Return the (X, Y) coordinate for the center point of the cell that contains the specified text.  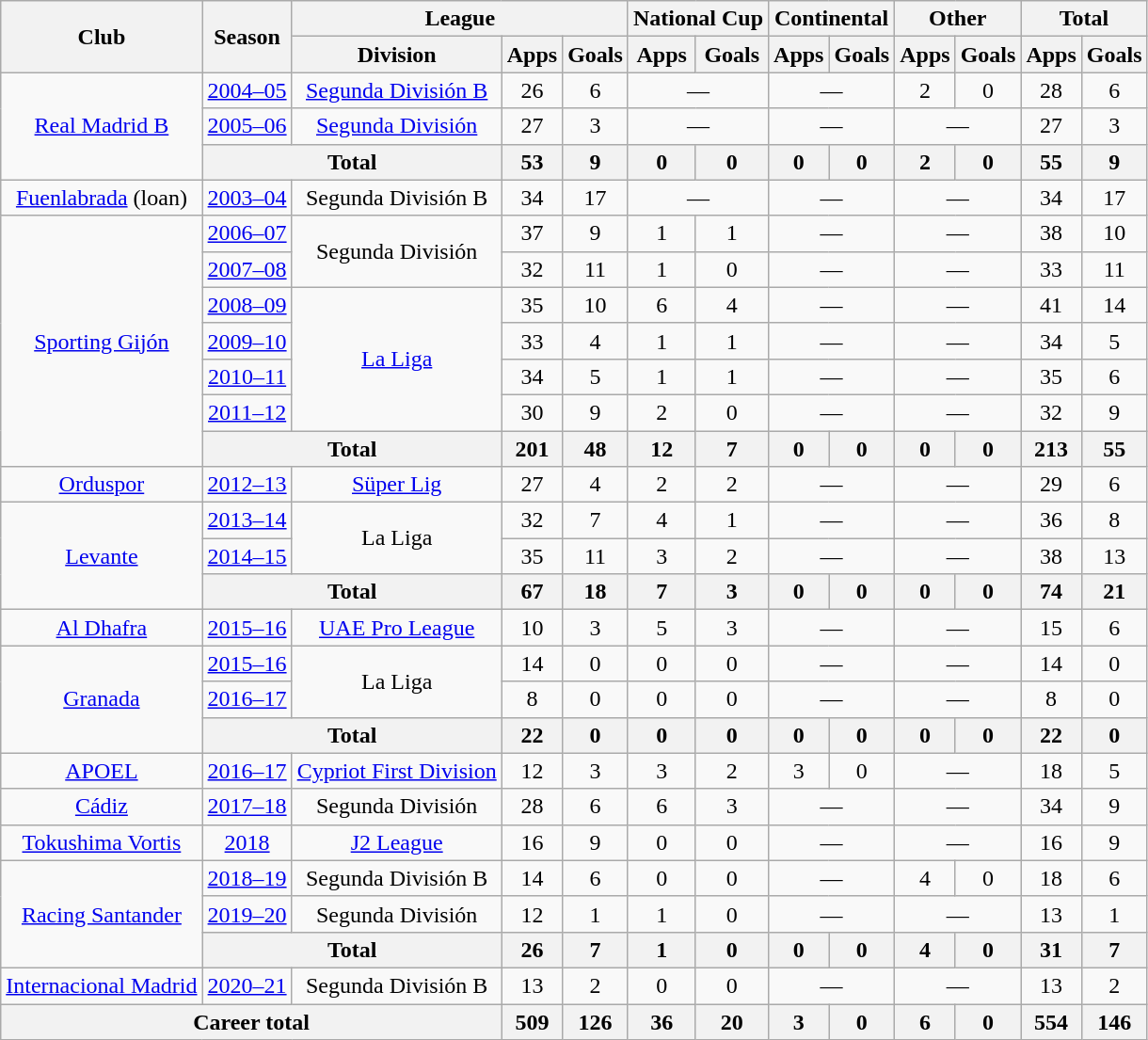
Internacional Madrid (102, 985)
48 (596, 449)
Division (397, 55)
Al Dhafra (102, 628)
146 (1114, 1021)
Real Madrid B (102, 126)
67 (532, 592)
2003–04 (247, 198)
2017–18 (247, 807)
Cádiz (102, 807)
41 (1051, 305)
21 (1114, 592)
30 (532, 412)
509 (532, 1021)
National Cup (698, 19)
Süper Lig (397, 485)
Career total (251, 1021)
2014–15 (247, 556)
Club (102, 37)
213 (1051, 449)
20 (732, 1021)
Granada (102, 699)
Levante (102, 556)
74 (1051, 592)
2018 (247, 842)
2007–08 (247, 269)
Fuenlabrada (loan) (102, 198)
2013–14 (247, 520)
Orduspor (102, 485)
Cypriot First Division (397, 771)
Continental (832, 19)
2019–20 (247, 914)
2018–19 (247, 878)
201 (532, 449)
2005–06 (247, 126)
554 (1051, 1021)
2020–21 (247, 985)
2009–10 (247, 341)
2012–13 (247, 485)
31 (1051, 950)
2010–11 (247, 376)
APOEL (102, 771)
29 (1051, 485)
UAE Pro League (397, 628)
J2 League (397, 842)
37 (532, 233)
Racing Santander (102, 914)
126 (596, 1021)
2006–07 (247, 233)
53 (532, 162)
Season (247, 37)
2008–09 (247, 305)
Sporting Gijón (102, 341)
2011–12 (247, 412)
Other (958, 19)
2004–05 (247, 90)
15 (1051, 628)
League (459, 19)
Tokushima Vortis (102, 842)
